Pinpoint the cell where the given text exists, returning its (x, y) midpoint coordinate. 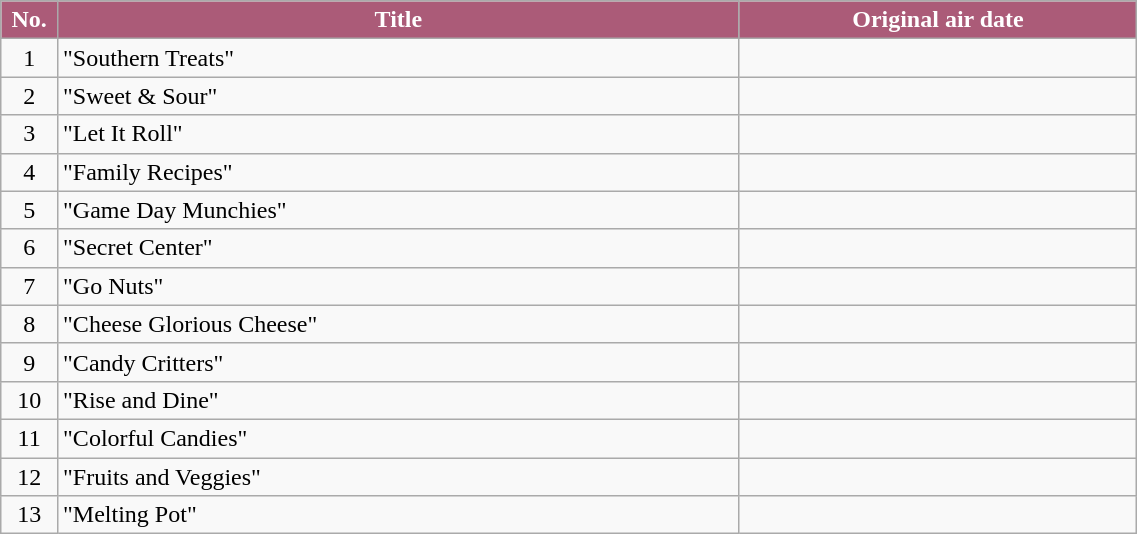
"Game Day Munchies" (399, 210)
"Fruits and Veggies" (399, 477)
"Colorful Candies" (399, 438)
"Cheese Glorious Cheese" (399, 324)
2 (30, 96)
6 (30, 248)
"Sweet & Sour" (399, 96)
"Go Nuts" (399, 286)
"Rise and Dine" (399, 400)
1 (30, 58)
8 (30, 324)
"Melting Pot" (399, 515)
5 (30, 210)
Title (399, 20)
"Let It Roll" (399, 134)
4 (30, 172)
"Family Recipes" (399, 172)
13 (30, 515)
Original air date (938, 20)
"Candy Critters" (399, 362)
10 (30, 400)
No. (30, 20)
"Secret Center" (399, 248)
12 (30, 477)
3 (30, 134)
7 (30, 286)
9 (30, 362)
"Southern Treats" (399, 58)
11 (30, 438)
